Identify which cell holds the provided text, then report its (x, y) central coordinate. 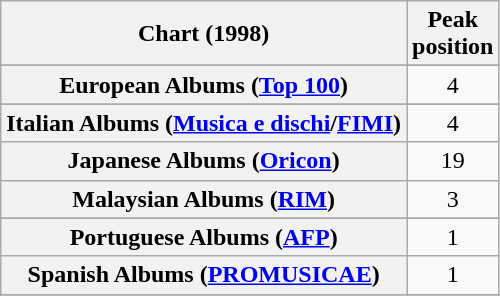
Peakposition (453, 34)
19 (453, 161)
Malaysian Albums (RIM) (204, 199)
Spanish Albums (PROMUSICAE) (204, 275)
Portuguese Albums (AFP) (204, 237)
Italian Albums (Musica e dischi/FIMI) (204, 123)
Japanese Albums (Oricon) (204, 161)
European Albums (Top 100) (204, 85)
3 (453, 199)
Chart (1998) (204, 34)
